Return the (X, Y) coordinate for the center point of the cell that contains the specified text.  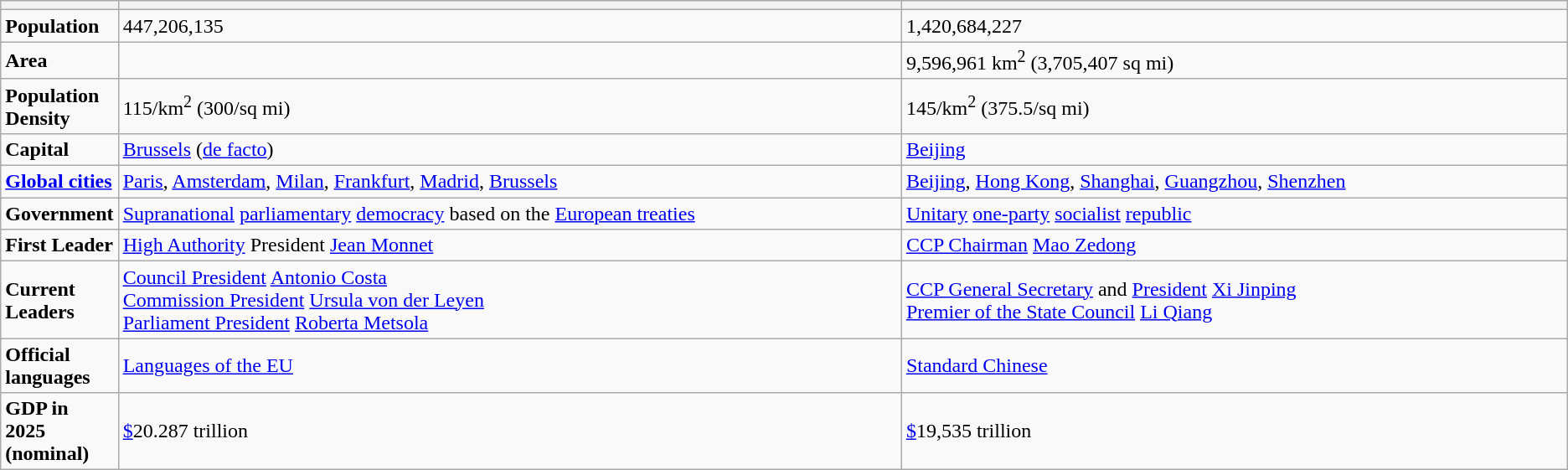
Government (59, 214)
9,596,961 km2 (3,705,407 sq mi) (1235, 60)
First Leader (59, 245)
Population Density (59, 106)
Standard Chinese (1235, 365)
Global cities (59, 182)
Brussels (de facto) (509, 149)
Population (59, 26)
Current Leaders (59, 300)
CCP Chairman Mao Zedong (1235, 245)
1,420,684,227 (1235, 26)
Capital (59, 149)
145/km2 (375.5/sq mi) (1235, 106)
447,206,135 (509, 26)
$19,535 trillion (1235, 431)
High Authority President Jean Monnet (509, 245)
CCP General Secretary and President Xi Jinping Premier of the State Council Li Qiang (1235, 300)
Council President Antonio Costa Commission President Ursula von der Leyen Parliament President Roberta Metsola (509, 300)
Beijing (1235, 149)
Area (59, 60)
Unitary one-party socialist republic (1235, 214)
GDP in 2025 (nominal) (59, 431)
Supranational parliamentary democracy based on the European treaties (509, 214)
115/km2 (300/sq mi) (509, 106)
Paris, Amsterdam, Milan, Frankfurt, Madrid, Brussels (509, 182)
Beijing, Hong Kong, Shanghai, Guangzhou, Shenzhen (1235, 182)
$20.287 trillion (509, 431)
Official languages (59, 365)
Languages of the EU (509, 365)
